Detect which cell encompasses the target text, then output its [X, Y] center coordinate. 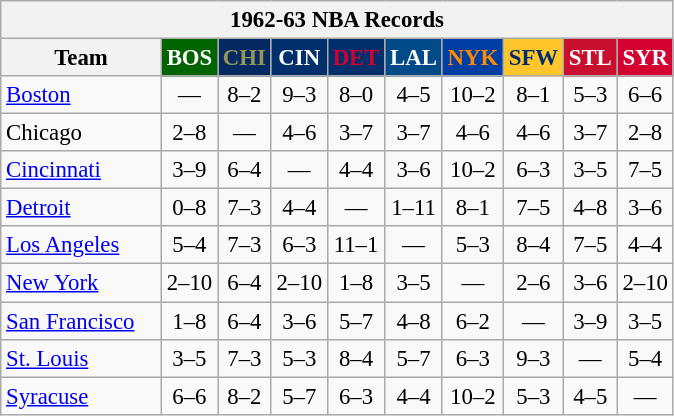
San Francisco [82, 321]
Syracuse [82, 396]
8–0 [356, 95]
Cincinnati [82, 170]
CIN [299, 58]
Chicago [82, 133]
St. Louis [82, 358]
11–1 [356, 245]
DET [356, 58]
1–11 [414, 208]
New York [82, 283]
0–8 [189, 208]
BOS [189, 58]
Detroit [82, 208]
LAL [414, 58]
6–2 [472, 321]
Boston [82, 95]
Los Angeles [82, 245]
1962-63 NBA Records [338, 20]
SYR [645, 58]
CHI [245, 58]
NYK [472, 58]
2–6 [533, 283]
SFW [533, 58]
Team [82, 58]
STL [590, 58]
